Return the [X, Y] coordinate for the center point of the cell that contains the specified text.  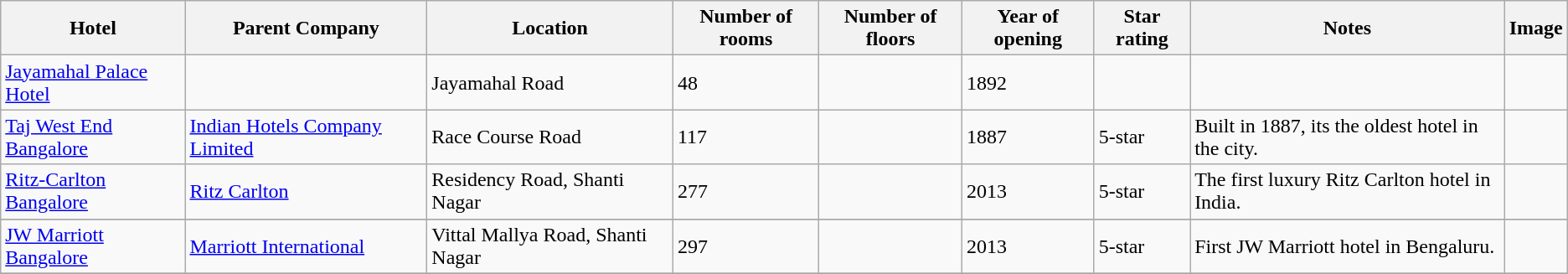
The first luxury Ritz Carlton hotel in India. [1348, 191]
JW Marriott Bangalore [93, 246]
Taj West End Bangalore [93, 137]
117 [745, 137]
First JW Marriott hotel in Bengaluru. [1348, 246]
Jayamahal Palace Hotel [93, 82]
Built in 1887, its the oldest hotel in the city. [1348, 137]
Jayamahal Road [550, 82]
277 [745, 191]
Number of rooms [745, 28]
48 [745, 82]
Image [1536, 28]
Star rating [1142, 28]
Race Course Road [550, 137]
Parent Company [307, 28]
Ritz Carlton [307, 191]
297 [745, 246]
1892 [1028, 82]
Hotel [93, 28]
Indian Hotels Company Limited [307, 137]
Location [550, 28]
1887 [1028, 137]
Ritz-Carlton Bangalore [93, 191]
Residency Road, Shanti Nagar [550, 191]
Year of opening [1028, 28]
Notes [1348, 28]
Marriott International [307, 246]
Number of floors [890, 28]
Vittal Mallya Road, Shanti Nagar [550, 246]
